Return [x, y] of the center of cell containing provided text 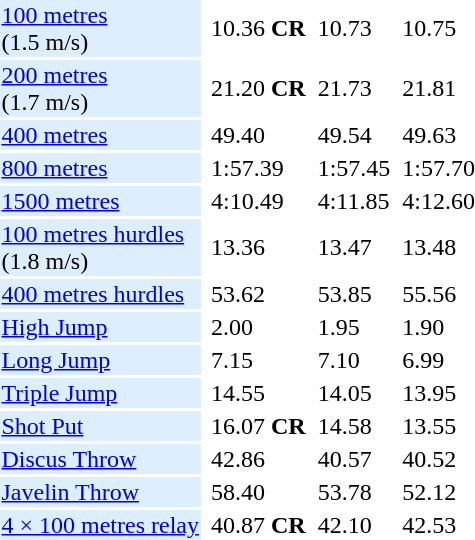
4:11.85 [354, 201]
4:10.49 [258, 201]
1:57.39 [258, 168]
42.10 [354, 525]
49.40 [258, 135]
1500 metres [100, 201]
21.73 [354, 88]
Long Jump [100, 360]
7.10 [354, 360]
2.00 [258, 327]
1.95 [354, 327]
Discus Throw [100, 459]
400 metres [100, 135]
13.36 [258, 248]
42.86 [258, 459]
53.62 [258, 294]
10.73 [354, 28]
800 metres [100, 168]
49.54 [354, 135]
53.78 [354, 492]
40.87 CR [258, 525]
10.36 CR [258, 28]
400 metres hurdles [100, 294]
13.47 [354, 248]
Shot Put [100, 426]
Triple Jump [100, 393]
200 metres (1.7 m/s) [100, 88]
58.40 [258, 492]
21.20 CR [258, 88]
16.07 CR [258, 426]
7.15 [258, 360]
4 × 100 metres relay [100, 525]
40.57 [354, 459]
14.55 [258, 393]
100 metres (1.5 m/s) [100, 28]
High Jump [100, 327]
Javelin Throw [100, 492]
14.58 [354, 426]
14.05 [354, 393]
53.85 [354, 294]
100 metres hurdles (1.8 m/s) [100, 248]
1:57.45 [354, 168]
